Return (x, y) of the center of cell containing provided text 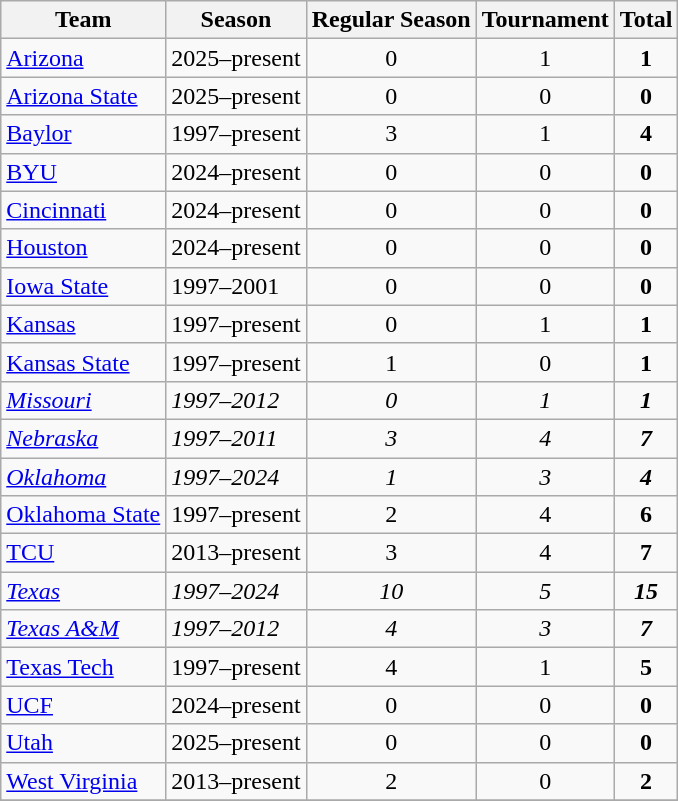
Iowa State (84, 286)
Season (236, 20)
Cincinnati (84, 210)
Utah (84, 743)
1997–2011 (236, 438)
Baylor (84, 134)
Texas A&M (84, 629)
6 (646, 515)
Texas (84, 591)
Oklahoma (84, 477)
Nebraska (84, 438)
Regular Season (391, 20)
Kansas State (84, 362)
Kansas (84, 324)
TCU (84, 553)
BYU (84, 172)
Arizona (84, 58)
UCF (84, 705)
Oklahoma State (84, 515)
Houston (84, 248)
Team (84, 20)
West Virginia (84, 781)
Tournament (545, 20)
10 (391, 591)
Arizona State (84, 96)
Missouri (84, 400)
15 (646, 591)
Total (646, 20)
1997–2001 (236, 286)
Texas Tech (84, 667)
